Scan for the cell matching the given text and deliver its [X, Y] coordinate at center. 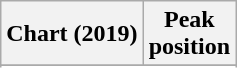
Chart (2019) [72, 34]
Peakposition [189, 34]
